Provide the (x, y) coordinate of the cell's center where the given text is located.  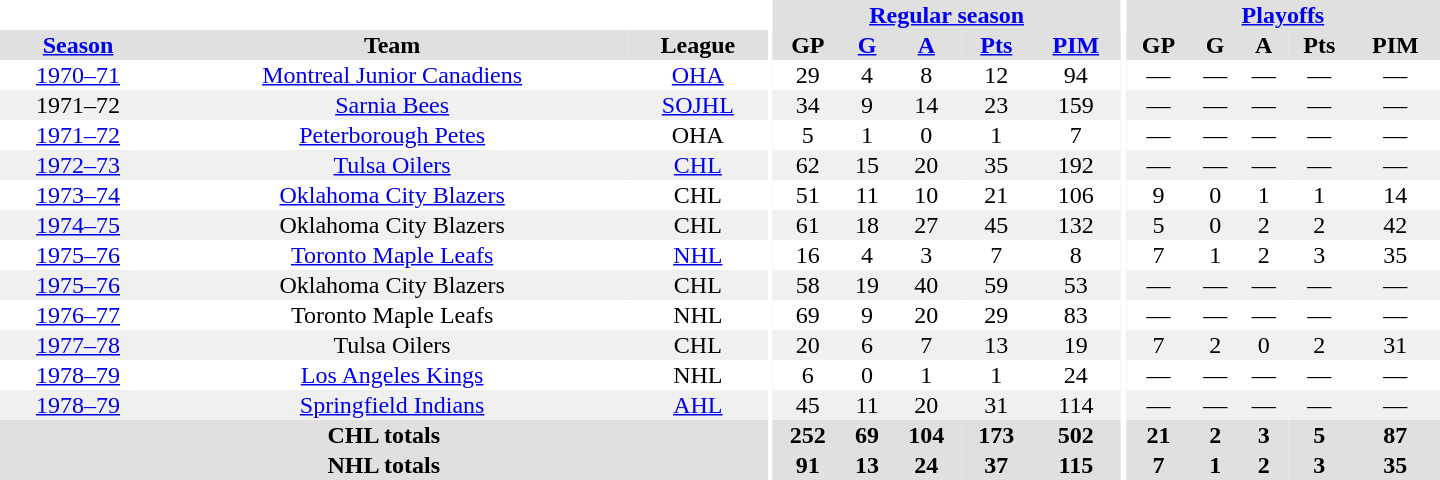
Regular season (947, 15)
1973–74 (78, 195)
37 (996, 465)
Team (392, 45)
192 (1076, 165)
94 (1076, 75)
106 (1076, 195)
62 (808, 165)
Season (78, 45)
252 (808, 435)
1970–71 (78, 75)
87 (1396, 435)
1977–78 (78, 345)
Peterborough Petes (392, 135)
Springfield Indians (392, 405)
58 (808, 285)
Montreal Junior Canadiens (392, 75)
53 (1076, 285)
51 (808, 195)
League (698, 45)
Playoffs (1283, 15)
159 (1076, 105)
132 (1076, 225)
16 (808, 255)
1974–75 (78, 225)
83 (1076, 315)
NHL totals (384, 465)
1972–73 (78, 165)
61 (808, 225)
10 (926, 195)
91 (808, 465)
15 (867, 165)
Los Angeles Kings (392, 375)
114 (1076, 405)
27 (926, 225)
1976–77 (78, 315)
Sarnia Bees (392, 105)
AHL (698, 405)
115 (1076, 465)
59 (996, 285)
CHL totals (384, 435)
23 (996, 105)
12 (996, 75)
40 (926, 285)
34 (808, 105)
173 (996, 435)
502 (1076, 435)
SOJHL (698, 105)
42 (1396, 225)
104 (926, 435)
18 (867, 225)
